From the cell containing the given text, extract its center point as (X, Y) coordinate. 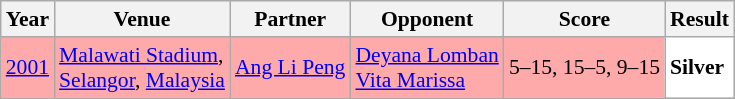
Deyana Lomban Vita Marissa (426, 68)
Silver (700, 68)
Year (28, 19)
Venue (142, 19)
Malawati Stadium,Selangor, Malaysia (142, 68)
Partner (290, 19)
2001 (28, 68)
Result (700, 19)
Opponent (426, 19)
Ang Li Peng (290, 68)
Score (584, 19)
5–15, 15–5, 9–15 (584, 68)
